Return the (X, Y) coordinate for the center point of the cell that contains the specified text.  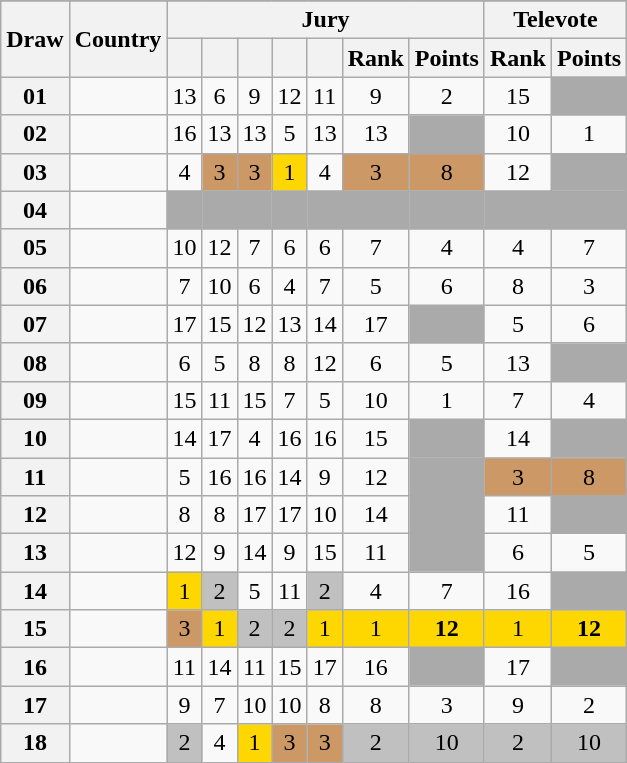
05 (35, 248)
07 (35, 324)
06 (35, 286)
Jury (326, 20)
02 (35, 134)
01 (35, 96)
03 (35, 172)
Draw (35, 39)
08 (35, 362)
18 (35, 743)
09 (35, 400)
04 (35, 210)
Country (118, 39)
Televote (555, 20)
